Return the (x, y) coordinate for the center point of the cell that contains the specified text.  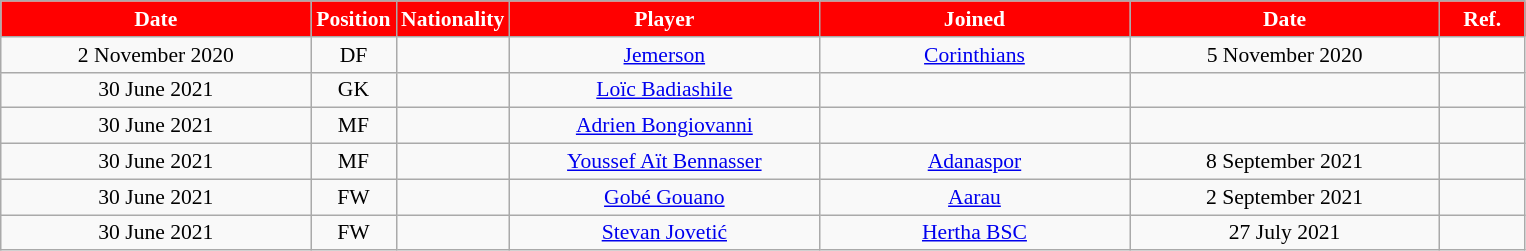
2 November 2020 (156, 55)
Player (664, 19)
Position (354, 19)
DF (354, 55)
GK (354, 90)
Adanaspor (974, 162)
Nationality (452, 19)
Corinthians (974, 55)
Loïc Badiashile (664, 90)
Adrien Bongiovanni (664, 126)
27 July 2021 (1285, 233)
Joined (974, 19)
Aarau (974, 197)
8 September 2021 (1285, 162)
Stevan Jovetić (664, 233)
2 September 2021 (1285, 197)
5 November 2020 (1285, 55)
Ref. (1482, 19)
Hertha BSC (974, 233)
Jemerson (664, 55)
Youssef Aït Bennasser (664, 162)
Gobé Gouano (664, 197)
